Pinpoint the cell where the given text exists, returning its [X, Y] midpoint coordinate. 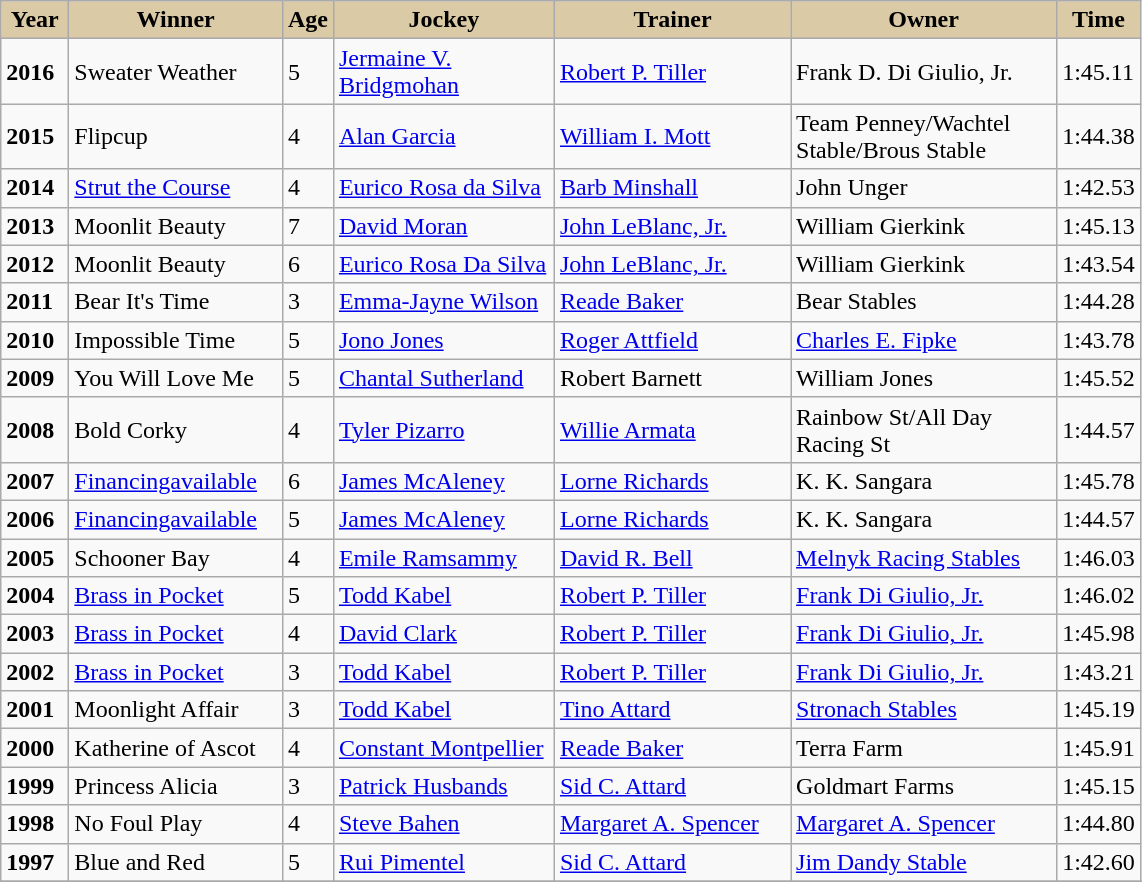
Age [308, 20]
2014 [35, 188]
1999 [35, 786]
Trainer [672, 20]
2007 [35, 481]
Eurico Rosa da Silva [444, 188]
William I. Mott [672, 136]
1:42.53 [1099, 188]
Terra Farm [924, 748]
2012 [35, 264]
Sweater Weather [176, 72]
Winner [176, 20]
1:44.38 [1099, 136]
Tyler Pizarro [444, 430]
Eurico Rosa Da Silva [444, 264]
1:44.80 [1099, 824]
David R. Bell [672, 557]
Roger Attfield [672, 340]
Bear It's Time [176, 302]
1:45.19 [1099, 710]
Melnyk Racing Stables [924, 557]
Impossible Time [176, 340]
2005 [35, 557]
Year [35, 20]
2011 [35, 302]
7 [308, 226]
Emma-Jayne Wilson [444, 302]
Princess Alicia [176, 786]
Goldmart Farms [924, 786]
1:45.15 [1099, 786]
John Unger [924, 188]
1:45.91 [1099, 748]
2010 [35, 340]
1:46.03 [1099, 557]
2001 [35, 710]
1:45.13 [1099, 226]
Jermaine V. Bridgmohan [444, 72]
2009 [35, 378]
No Foul Play [176, 824]
Alan Garcia [444, 136]
Rainbow St/All Day Racing St [924, 430]
1:45.98 [1099, 634]
Rui Pimentel [444, 862]
Constant Montpellier [444, 748]
1:46.02 [1099, 596]
Moonlight Affair [176, 710]
Charles E. Fipke [924, 340]
Tino Attard [672, 710]
Schooner Bay [176, 557]
Jim Dandy Stable [924, 862]
2016 [35, 72]
Blue and Red [176, 862]
Katherine of Ascot [176, 748]
Owner [924, 20]
1997 [35, 862]
Strut the Course [176, 188]
Flipcup [176, 136]
Frank D. Di Giulio, Jr. [924, 72]
1:45.78 [1099, 481]
Team Penney/Wachtel Stable/Brous Stable [924, 136]
Robert Barnett [672, 378]
2013 [35, 226]
Emile Ramsammy [444, 557]
Jockey [444, 20]
Bear Stables [924, 302]
1998 [35, 824]
1:45.52 [1099, 378]
Jono Jones [444, 340]
1:43.54 [1099, 264]
1:44.28 [1099, 302]
Chantal Sutherland [444, 378]
Barb Minshall [672, 188]
1:43.21 [1099, 672]
2000 [35, 748]
William Jones [924, 378]
David Clark [444, 634]
Bold Corky [176, 430]
You Will Love Me [176, 378]
Stronach Stables [924, 710]
David Moran [444, 226]
1:42.60 [1099, 862]
Willie Armata [672, 430]
2004 [35, 596]
1:45.11 [1099, 72]
2006 [35, 519]
2003 [35, 634]
2002 [35, 672]
1:43.78 [1099, 340]
2015 [35, 136]
Time [1099, 20]
Steve Bahen [444, 824]
Patrick Husbands [444, 786]
2008 [35, 430]
